Search for the cell housing the specified text and yield its (x, y) center coordinate. 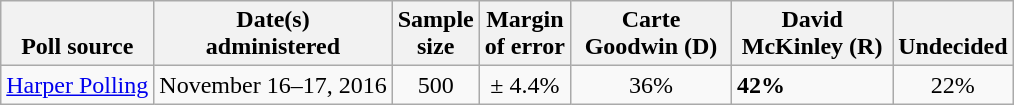
± 4.4% (524, 85)
Poll source (78, 34)
Date(s)administered (273, 34)
DavidMcKinley (R) (812, 34)
42% (812, 85)
November 16–17, 2016 (273, 85)
CarteGoodwin (D) (650, 34)
Harper Polling (78, 85)
22% (953, 85)
36% (650, 85)
Samplesize (436, 34)
Marginof error (524, 34)
Undecided (953, 34)
500 (436, 85)
